Determine the (x, y) coordinate at the center of the cell enclosing the given text.  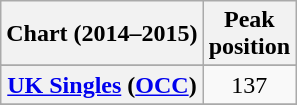
Peakposition (249, 34)
UK Singles (OCC) (102, 85)
137 (249, 85)
Chart (2014–2015) (102, 34)
